Output the (x, y) coordinate of the center of the cell containing the given text.  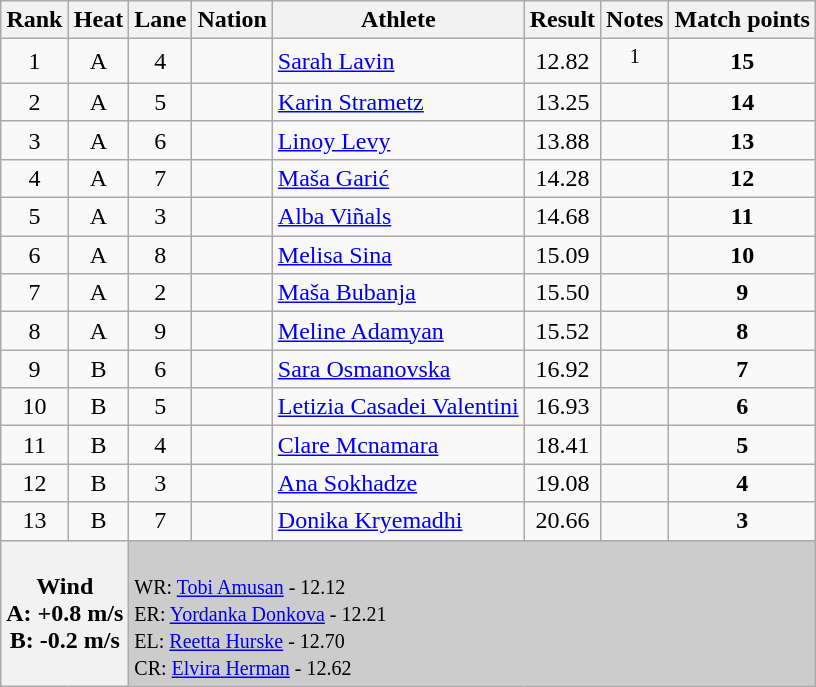
14.68 (562, 217)
Sarah Lavin (398, 62)
Notes (635, 20)
Maša Bubanja (398, 293)
Athlete (398, 20)
Result (562, 20)
13.25 (562, 102)
Clare Mcnamara (398, 445)
Ana Sokhadze (398, 483)
Linoy Levy (398, 140)
Nation (232, 20)
14 (742, 102)
16.92 (562, 369)
20.66 (562, 521)
Maša Garić (398, 178)
12.82 (562, 62)
Melisa Sina (398, 255)
Sara Osmanovska (398, 369)
Lane (160, 20)
15.52 (562, 331)
15 (742, 62)
14.28 (562, 178)
19.08 (562, 483)
Meline Adamyan (398, 331)
15.50 (562, 293)
18.41 (562, 445)
15.09 (562, 255)
16.93 (562, 407)
WR: Tobi Amusan - 12.12ER: Yordanka Donkova - 12.21 EL: Reetta Hurske - 12.70CR: Elvira Herman - 12.62 (472, 613)
Letizia Casadei Valentini (398, 407)
Rank (34, 20)
WindA: +0.8 m/sB: -0.2 m/s (65, 613)
Heat (98, 20)
Match points (742, 20)
Karin Strametz (398, 102)
Alba Viñals (398, 217)
13.88 (562, 140)
Donika Kryemadhi (398, 521)
